Identify which cell holds the provided text, then report its (x, y) central coordinate. 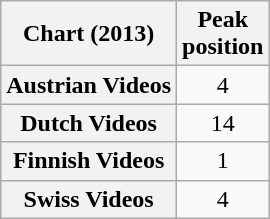
14 (223, 123)
Finnish Videos (89, 161)
1 (223, 161)
Austrian Videos (89, 85)
Peakposition (223, 34)
Swiss Videos (89, 199)
Chart (2013) (89, 34)
Dutch Videos (89, 123)
